Return [x, y] of the center of cell containing provided text 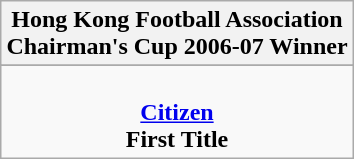
Hong Kong Football Association Chairman's Cup 2006-07 Winner [177, 34]
CitizenFirst Title [177, 112]
